Locate the cell with the specified text and output its [x, y] center coordinate. 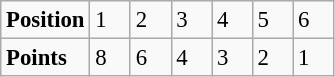
5 [272, 20]
Points [46, 58]
Position [46, 20]
8 [110, 58]
